Return [X, Y] of the center of cell containing provided text 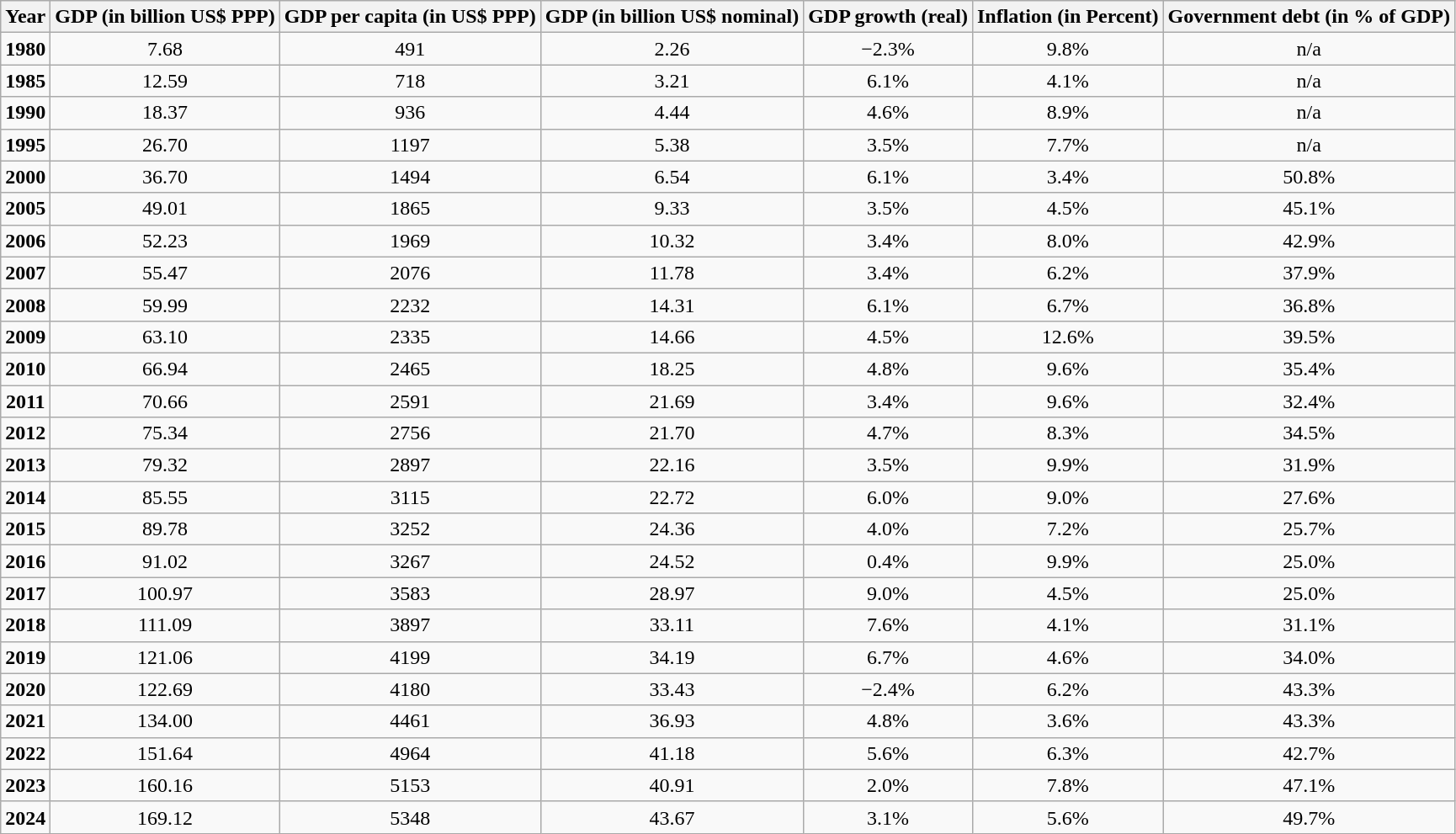
4.7% [889, 433]
4.0% [889, 529]
2897 [410, 465]
169.12 [165, 817]
24.52 [672, 561]
40.91 [672, 785]
4461 [410, 721]
31.1% [1309, 625]
2018 [25, 625]
49.01 [165, 209]
2006 [25, 241]
85.55 [165, 497]
122.69 [165, 689]
2014 [25, 497]
8.9% [1067, 113]
7.7% [1067, 145]
GDP growth (real) [889, 17]
160.16 [165, 785]
33.43 [672, 689]
3.21 [672, 81]
12.6% [1067, 337]
75.34 [165, 433]
2013 [25, 465]
18.37 [165, 113]
42.9% [1309, 241]
27.6% [1309, 497]
3897 [410, 625]
42.7% [1309, 753]
1494 [410, 177]
2016 [25, 561]
9.33 [672, 209]
11.78 [672, 273]
91.02 [165, 561]
25.7% [1309, 529]
50.8% [1309, 177]
1197 [410, 145]
3.1% [889, 817]
47.1% [1309, 785]
2007 [25, 273]
26.70 [165, 145]
1990 [25, 113]
2019 [25, 657]
41.18 [672, 753]
2591 [410, 401]
12.59 [165, 81]
34.19 [672, 657]
7.6% [889, 625]
151.64 [165, 753]
34.0% [1309, 657]
100.97 [165, 593]
89.78 [165, 529]
66.94 [165, 369]
21.70 [672, 433]
36.70 [165, 177]
2020 [25, 689]
6.54 [672, 177]
7.2% [1067, 529]
21.69 [672, 401]
3.6% [1067, 721]
4.44 [672, 113]
6.0% [889, 497]
GDP (in billion US$ PPP) [165, 17]
2335 [410, 337]
GDP (in billion US$ nominal) [672, 17]
2009 [25, 337]
3267 [410, 561]
14.31 [672, 305]
0.4% [889, 561]
34.5% [1309, 433]
55.47 [165, 273]
52.23 [165, 241]
Government debt (in % of GDP) [1309, 17]
32.4% [1309, 401]
718 [410, 81]
1985 [25, 81]
36.93 [672, 721]
28.97 [672, 593]
GDP per capita (in US$ PPP) [410, 17]
2022 [25, 753]
2465 [410, 369]
31.9% [1309, 465]
3115 [410, 497]
3252 [410, 529]
2021 [25, 721]
63.10 [165, 337]
8.3% [1067, 433]
2023 [25, 785]
33.11 [672, 625]
121.06 [165, 657]
936 [410, 113]
37.9% [1309, 273]
2015 [25, 529]
24.36 [672, 529]
8.0% [1067, 241]
5153 [410, 785]
49.7% [1309, 817]
491 [410, 49]
18.25 [672, 369]
9.8% [1067, 49]
2005 [25, 209]
10.32 [672, 241]
39.5% [1309, 337]
2.26 [672, 49]
4180 [410, 689]
22.16 [672, 465]
70.66 [165, 401]
2.0% [889, 785]
134.00 [165, 721]
Year [25, 17]
1865 [410, 209]
2756 [410, 433]
2232 [410, 305]
5.38 [672, 145]
43.67 [672, 817]
−2.3% [889, 49]
4964 [410, 753]
1980 [25, 49]
2000 [25, 177]
2008 [25, 305]
3583 [410, 593]
45.1% [1309, 209]
35.4% [1309, 369]
2012 [25, 433]
79.32 [165, 465]
1995 [25, 145]
14.66 [672, 337]
2010 [25, 369]
7.8% [1067, 785]
7.68 [165, 49]
1969 [410, 241]
59.99 [165, 305]
111.09 [165, 625]
22.72 [672, 497]
6.3% [1067, 753]
2076 [410, 273]
2017 [25, 593]
−2.4% [889, 689]
Inflation (in Percent) [1067, 17]
2011 [25, 401]
4199 [410, 657]
2024 [25, 817]
5348 [410, 817]
36.8% [1309, 305]
